Scan for the cell matching the given text and deliver its (X, Y) coordinate at center. 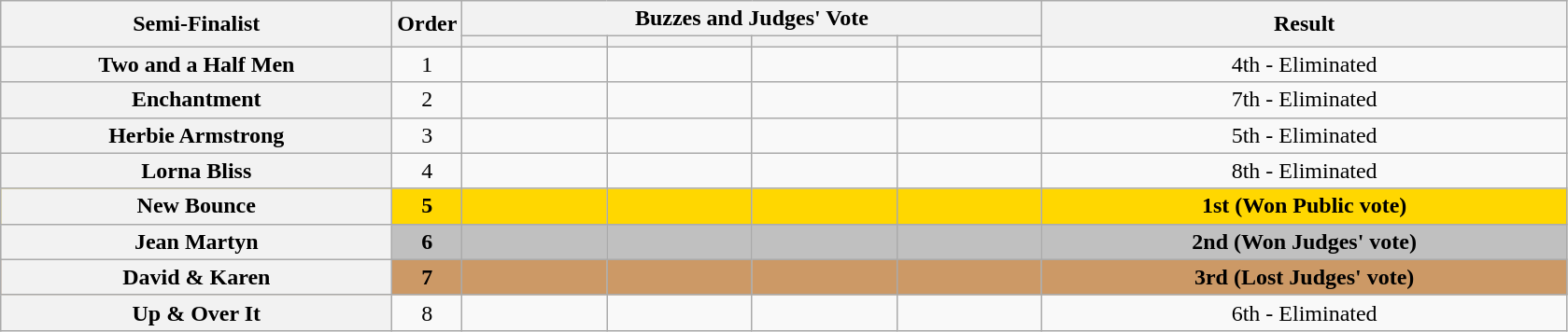
Up & Over It (196, 312)
5 (428, 206)
7th - Eliminated (1304, 100)
Lorna Bliss (196, 171)
2 (428, 100)
2nd (Won Judges' vote) (1304, 242)
Enchantment (196, 100)
Herbie Armstrong (196, 135)
7 (428, 277)
4 (428, 171)
Order (428, 24)
Jean Martyn (196, 242)
Two and a Half Men (196, 64)
1 (428, 64)
Semi-Finalist (196, 24)
Result (1304, 24)
3rd (Lost Judges' vote) (1304, 277)
3 (428, 135)
8 (428, 312)
New Bounce (196, 206)
6th - Eliminated (1304, 312)
5th - Eliminated (1304, 135)
6 (428, 242)
David & Karen (196, 277)
Buzzes and Judges' Vote (752, 19)
1st (Won Public vote) (1304, 206)
4th - Eliminated (1304, 64)
8th - Eliminated (1304, 171)
